From the cell containing the given text, extract its center point as [X, Y] coordinate. 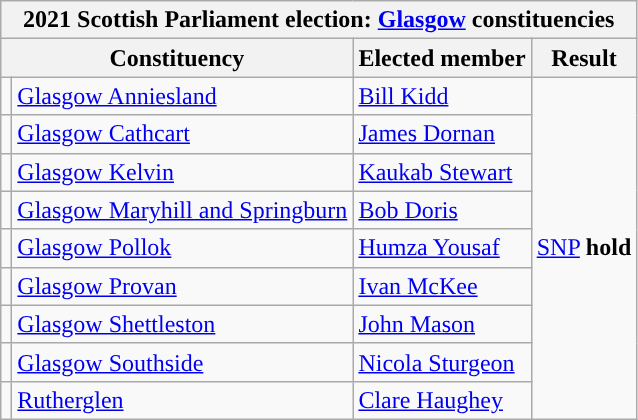
Result [584, 58]
Kaukab Stewart [442, 172]
2021 Scottish Parliament election: Glasgow constituencies [319, 20]
Ivan McKee [442, 286]
Elected member [442, 58]
Nicola Sturgeon [442, 362]
Glasgow Maryhill and Springburn [182, 210]
Glasgow Cathcart [182, 134]
Glasgow Pollok [182, 248]
Constituency [177, 58]
Clare Haughey [442, 400]
James Dornan [442, 134]
Rutherglen [182, 400]
John Mason [442, 324]
Humza Yousaf [442, 248]
Glasgow Kelvin [182, 172]
Bill Kidd [442, 96]
Glasgow Provan [182, 286]
Bob Doris [442, 210]
Glasgow Southside [182, 362]
Glasgow Anniesland [182, 96]
SNP hold [584, 248]
Glasgow Shettleston [182, 324]
